Locate the cell with the specified text and output its (X, Y) center coordinate. 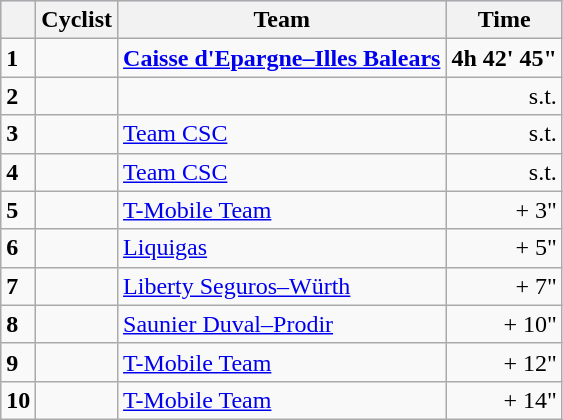
+ 5" (504, 248)
+ 12" (504, 362)
8 (18, 324)
Team (282, 20)
+ 14" (504, 400)
Caisse d'Epargne–Illes Balears (282, 58)
Liberty Seguros–Würth (282, 286)
Cyclist (77, 20)
10 (18, 400)
+ 7" (504, 286)
+ 3" (504, 210)
5 (18, 210)
7 (18, 286)
+ 10" (504, 324)
1 (18, 58)
4h 42' 45" (504, 58)
Saunier Duval–Prodir (282, 324)
Time (504, 20)
3 (18, 134)
2 (18, 96)
4 (18, 172)
6 (18, 248)
9 (18, 362)
Liquigas (282, 248)
